Scan for the cell matching the given text and deliver its [X, Y] coordinate at center. 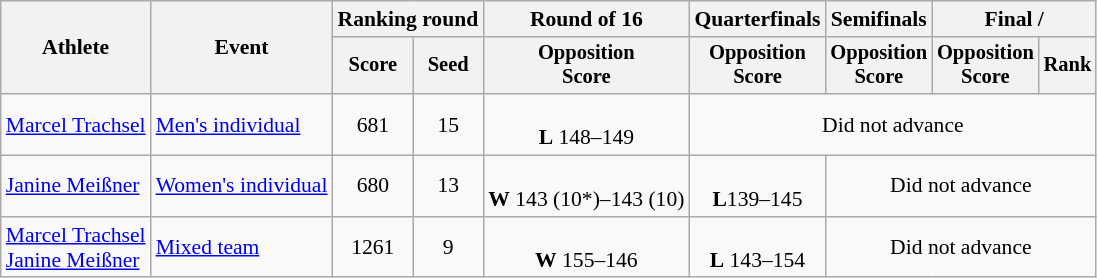
Ranking round [408, 19]
Athlete [76, 48]
680 [374, 186]
W 155–146 [586, 248]
Round of 16 [586, 19]
L 143–154 [757, 248]
Men's individual [242, 124]
Marcel TrachselJanine Meißner [76, 248]
Women's individual [242, 186]
Mixed team [242, 248]
Rank [1068, 66]
Semifinals [878, 19]
Marcel Trachsel [76, 124]
9 [448, 248]
W 143 (10*)–143 (10) [586, 186]
Janine Meißner [76, 186]
Event [242, 48]
Final / [1014, 19]
Score [374, 66]
Seed [448, 66]
13 [448, 186]
L139–145 [757, 186]
1261 [374, 248]
15 [448, 124]
L 148–149 [586, 124]
681 [374, 124]
Quarterfinals [757, 19]
